Find where the given text appears and provide that cell's center as (X, Y) coordinate. 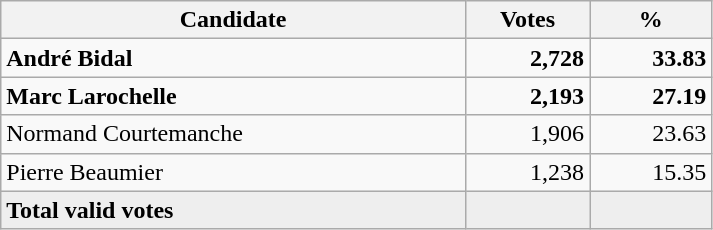
23.63 (651, 134)
Marc Larochelle (234, 96)
2,193 (527, 96)
% (651, 20)
1,906 (527, 134)
33.83 (651, 58)
Pierre Beaumier (234, 172)
27.19 (651, 96)
1,238 (527, 172)
André Bidal (234, 58)
Normand Courtemanche (234, 134)
Candidate (234, 20)
Total valid votes (234, 210)
15.35 (651, 172)
Votes (527, 20)
2,728 (527, 58)
